Provide the [x, y] coordinate of the cell's center where the given text is located.  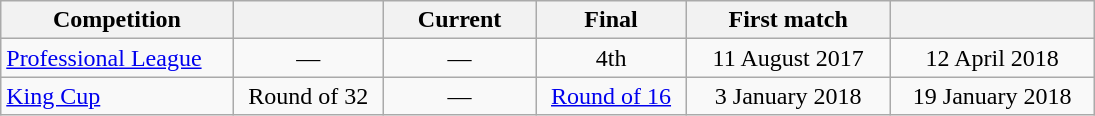
4th [611, 58]
Professional League [117, 58]
Current [460, 20]
Round of 16 [611, 96]
King Cup [117, 96]
19 January 2018 [992, 96]
First match [788, 20]
11 August 2017 [788, 58]
3 January 2018 [788, 96]
Competition [117, 20]
Round of 32 [308, 96]
Final [611, 20]
12 April 2018 [992, 58]
